Provide the [X, Y] coordinate of the cell's center where the given text is located.  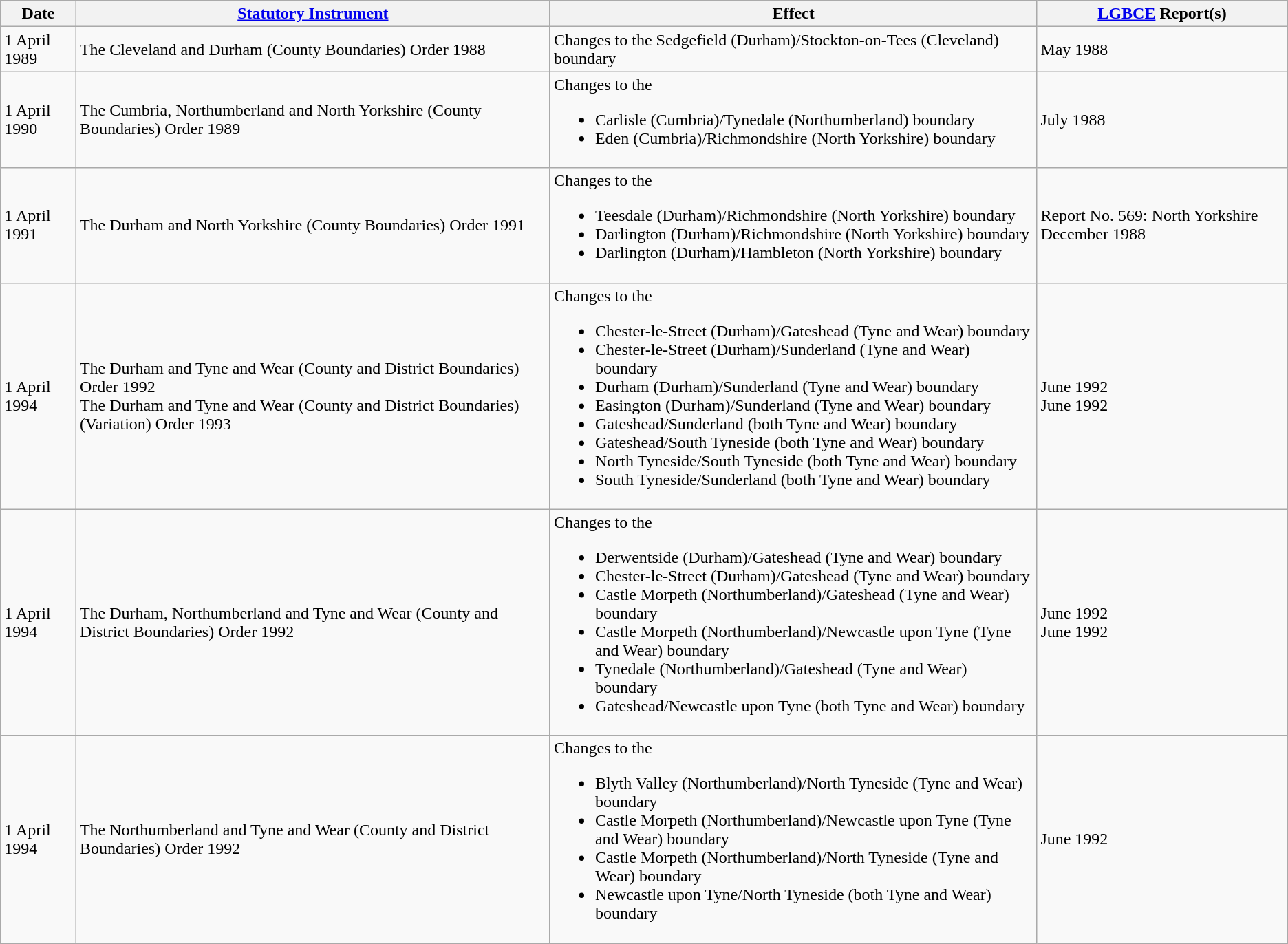
May 1988 [1162, 50]
1 April 1990 [39, 120]
The Durham, Northumberland and Tyne and Wear (County and District Boundaries) Order 1992 [312, 622]
July 1988 [1162, 120]
The Northumberland and Tyne and Wear (County and District Boundaries) Order 1992 [312, 839]
The Cleveland and Durham (County Boundaries) Order 1988 [312, 50]
Changes to theCarlisle (Cumbria)/Tynedale (Northumberland) boundaryEden (Cumbria)/Richmondshire (North Yorkshire) boundary [793, 120]
Report No. 569: North Yorkshire December 1988 [1162, 226]
June 1992 [1162, 839]
Changes to the Sedgefield (Durham)/Stockton-on-Tees (Cleveland) boundary [793, 50]
Statutory Instrument [312, 14]
The Durham and North Yorkshire (County Boundaries) Order 1991 [312, 226]
1 April 1989 [39, 50]
Effect [793, 14]
The Cumbria, Northumberland and North Yorkshire (County Boundaries) Order 1989 [312, 120]
LGBCE Report(s) [1162, 14]
Date [39, 14]
1 April 1991 [39, 226]
